Detect which cell encompasses the target text, then output its (x, y) center coordinate. 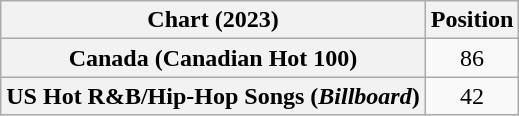
42 (472, 96)
Position (472, 20)
86 (472, 58)
US Hot R&B/Hip-Hop Songs (Billboard) (213, 96)
Chart (2023) (213, 20)
Canada (Canadian Hot 100) (213, 58)
